Capture the cell that displays the provided text and extract its [X, Y] central coordinate. 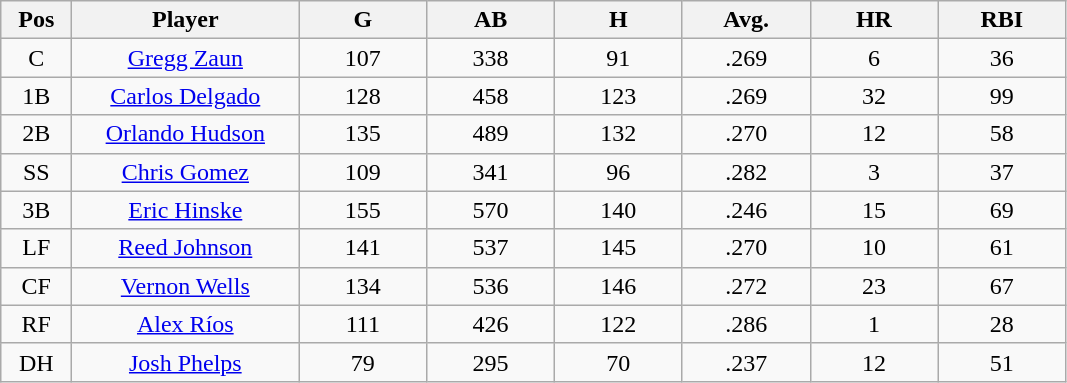
Vernon Wells [186, 286]
91 [618, 58]
28 [1002, 324]
109 [363, 172]
Gregg Zaun [186, 58]
AB [491, 20]
61 [1002, 248]
.286 [746, 324]
426 [491, 324]
145 [618, 248]
570 [491, 210]
79 [363, 362]
15 [874, 210]
536 [491, 286]
.246 [746, 210]
DH [36, 362]
140 [618, 210]
Josh Phelps [186, 362]
Avg. [746, 20]
Chris Gomez [186, 172]
1B [36, 96]
338 [491, 58]
295 [491, 362]
96 [618, 172]
3 [874, 172]
H [618, 20]
111 [363, 324]
10 [874, 248]
141 [363, 248]
132 [618, 134]
Pos [36, 20]
6 [874, 58]
Player [186, 20]
Alex Ríos [186, 324]
1 [874, 324]
.272 [746, 286]
3B [36, 210]
128 [363, 96]
341 [491, 172]
458 [491, 96]
2B [36, 134]
58 [1002, 134]
67 [1002, 286]
Orlando Hudson [186, 134]
537 [491, 248]
123 [618, 96]
135 [363, 134]
C [36, 58]
LF [36, 248]
Reed Johnson [186, 248]
.237 [746, 362]
32 [874, 96]
RBI [1002, 20]
Carlos Delgado [186, 96]
134 [363, 286]
.282 [746, 172]
HR [874, 20]
23 [874, 286]
122 [618, 324]
146 [618, 286]
107 [363, 58]
37 [1002, 172]
Eric Hinske [186, 210]
70 [618, 362]
G [363, 20]
RF [36, 324]
51 [1002, 362]
CF [36, 286]
99 [1002, 96]
36 [1002, 58]
SS [36, 172]
489 [491, 134]
155 [363, 210]
69 [1002, 210]
